Provide the (X, Y) coordinate of the cell's center where the given text is located.  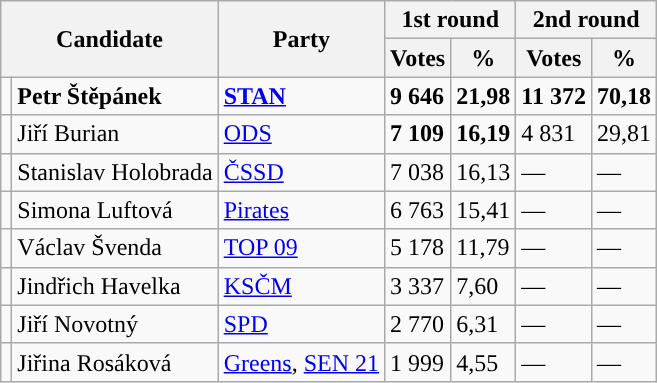
5 178 (418, 248)
16,19 (484, 134)
TOP 09 (301, 248)
4 831 (554, 134)
70,18 (624, 96)
11,79 (484, 248)
7 109 (418, 134)
6 763 (418, 210)
Petr Štěpánek (115, 96)
6,31 (484, 324)
Jiří Burian (115, 134)
29,81 (624, 134)
11 372 (554, 96)
ODS (301, 134)
7,60 (484, 286)
16,13 (484, 172)
Candidate (110, 39)
21,98 (484, 96)
Jiří Novotný (115, 324)
Simona Luftová (115, 210)
15,41 (484, 210)
4,55 (484, 362)
Stanislav Holobrada (115, 172)
ČSSD (301, 172)
Václav Švenda (115, 248)
2 770 (418, 324)
2nd round (586, 20)
SPD (301, 324)
1st round (450, 20)
7 038 (418, 172)
KSČM (301, 286)
3 337 (418, 286)
Pirates (301, 210)
Greens, SEN 21 (301, 362)
Jindřich Havelka (115, 286)
1 999 (418, 362)
Party (301, 39)
9 646 (418, 96)
Jiřina Rosáková (115, 362)
STAN (301, 96)
